Detect which cell encompasses the target text, then output its [x, y] center coordinate. 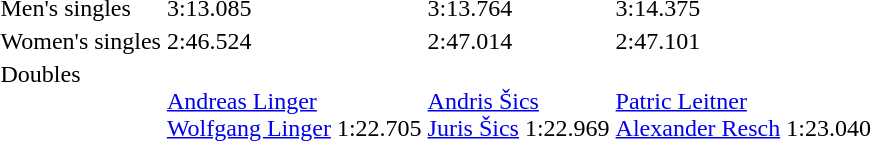
2:47.014 [518, 41]
2:46.524 [294, 41]
